Extract the [x, y] coordinate from the center of the cell holding the provided text.  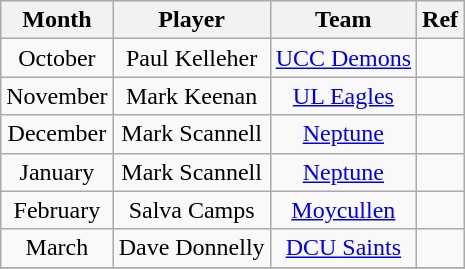
November [57, 96]
UCC Demons [343, 58]
Mark Keenan [192, 96]
Salva Camps [192, 210]
Player [192, 20]
Ref [440, 20]
February [57, 210]
October [57, 58]
December [57, 134]
DCU Saints [343, 248]
Paul Kelleher [192, 58]
January [57, 172]
Team [343, 20]
UL Eagles [343, 96]
Dave Donnelly [192, 248]
Moycullen [343, 210]
Month [57, 20]
March [57, 248]
